Capture the cell that displays the provided text and extract its (X, Y) central coordinate. 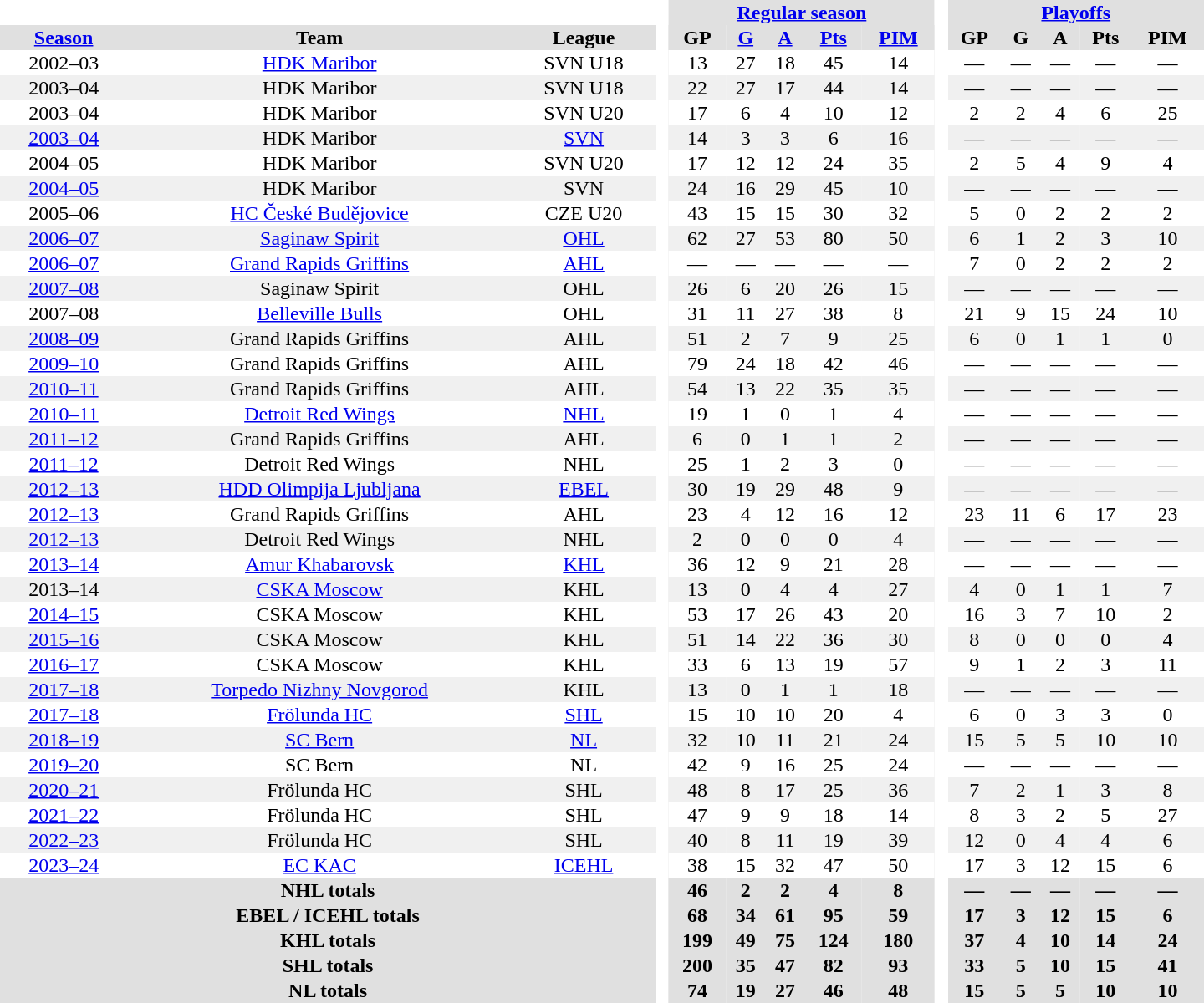
199 (697, 940)
NHL totals (328, 890)
2008–09 (64, 339)
2002–03 (64, 63)
95 (834, 915)
Playoffs (1076, 13)
124 (834, 940)
2009–10 (64, 364)
KHL totals (328, 940)
2023–24 (64, 865)
31 (697, 313)
2014–15 (64, 614)
EC KAC (319, 865)
ICEHL (584, 865)
2016–17 (64, 664)
44 (834, 88)
2018–19 (64, 740)
79 (697, 364)
82 (834, 965)
2005–06 (64, 213)
CZE U20 (584, 213)
34 (746, 915)
SHL totals (328, 965)
62 (697, 238)
49 (746, 940)
93 (898, 965)
HDD Olimpija Ljubljana (319, 489)
80 (834, 238)
Team (319, 38)
HC České Budějovice (319, 213)
2022–23 (64, 840)
EBEL (584, 489)
Season (64, 38)
28 (898, 564)
Regular season (802, 13)
40 (697, 840)
2015–16 (64, 639)
57 (898, 664)
37 (975, 940)
League (584, 38)
54 (697, 389)
59 (898, 915)
41 (1167, 965)
Belleville Bulls (319, 313)
68 (697, 915)
NL totals (328, 990)
2020–21 (64, 790)
EBEL / ICEHL totals (328, 915)
74 (697, 990)
39 (898, 840)
180 (898, 940)
Amur Khabarovsk (319, 564)
75 (784, 940)
Torpedo Nizhny Novgorod (319, 690)
61 (784, 915)
200 (697, 965)
2021–22 (64, 815)
2019–20 (64, 765)
